For the text-containing cell, return its midpoint in [x, y] coordinate format. 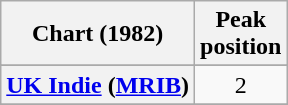
Chart (1982) [98, 34]
Peakposition [241, 34]
2 [241, 85]
UK Indie (MRIB) [98, 85]
